Pinpoint the cell where the given text exists, returning its [x, y] midpoint coordinate. 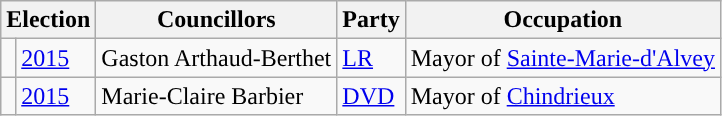
Councillors [216, 20]
Gaston Arthaud-Berthet [216, 58]
Marie-Claire Barbier [216, 96]
Election [48, 20]
LR [371, 58]
Mayor of Sainte-Marie-d'Alvey [562, 58]
Mayor of Chindrieux [562, 96]
Party [371, 20]
DVD [371, 96]
Occupation [562, 20]
